Return the [X, Y] coordinate for the center point of the cell that contains the specified text.  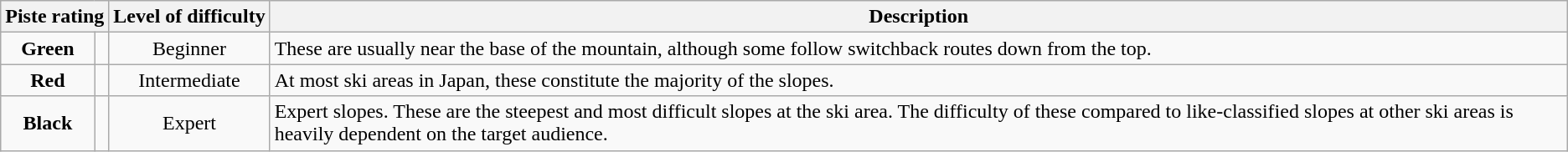
Black [48, 124]
At most ski areas in Japan, these constitute the majority of the slopes. [918, 80]
Description [918, 17]
Green [48, 48]
Beginner [189, 48]
Level of difficulty [189, 17]
Expert [189, 124]
Red [48, 80]
Intermediate [189, 80]
Piste rating [55, 17]
These are usually near the base of the mountain, although some follow switchback routes down from the top. [918, 48]
